For the text-containing cell, return its midpoint in [X, Y] coordinate format. 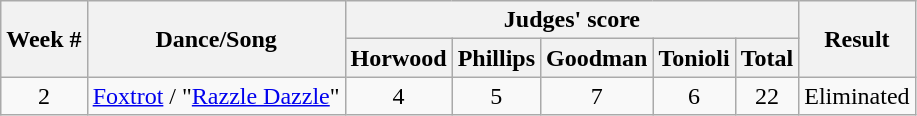
Eliminated [857, 96]
Horwood [398, 58]
7 [597, 96]
22 [767, 96]
Judges' score [572, 20]
Tonioli [694, 58]
5 [496, 96]
4 [398, 96]
Dance/Song [216, 39]
Week # [44, 39]
Result [857, 39]
Foxtrot / "Razzle Dazzle" [216, 96]
6 [694, 96]
2 [44, 96]
Phillips [496, 58]
Total [767, 58]
Goodman [597, 58]
